Pinpoint the cell where the given text exists, returning its [X, Y] midpoint coordinate. 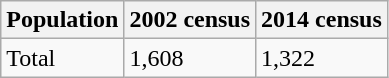
2014 census [322, 20]
2002 census [190, 20]
1,608 [190, 58]
Total [62, 58]
1,322 [322, 58]
Population [62, 20]
